Pinpoint the cell where the given text exists, returning its [X, Y] midpoint coordinate. 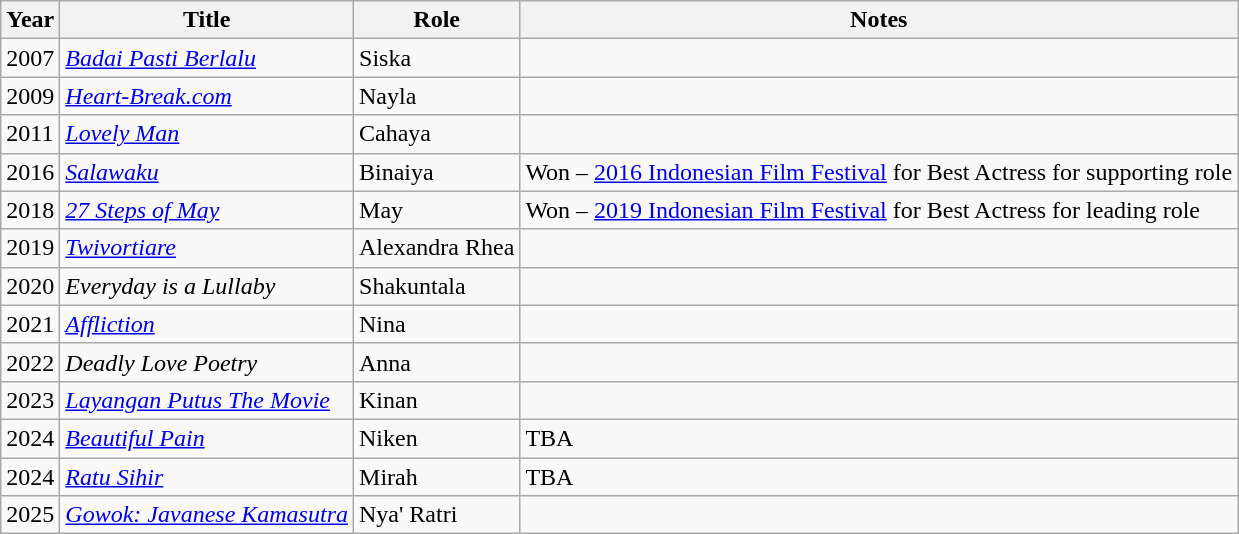
2011 [30, 134]
Nayla [437, 96]
Twivortiare [207, 248]
2016 [30, 172]
2021 [30, 324]
2019 [30, 248]
Role [437, 20]
Won – 2016 Indonesian Film Festival for Best Actress for supporting role [879, 172]
Mirah [437, 477]
Ratu Sihir [207, 477]
Cahaya [437, 134]
2009 [30, 96]
Affliction [207, 324]
Won – 2019 Indonesian Film Festival for Best Actress for leading role [879, 210]
Deadly Love Poetry [207, 362]
2025 [30, 515]
Year [30, 20]
Siska [437, 58]
Kinan [437, 400]
Nina [437, 324]
May [437, 210]
Gowok: Javanese Kamasutra [207, 515]
2007 [30, 58]
Binaiya [437, 172]
Everyday is a Lullaby [207, 286]
Layangan Putus The Movie [207, 400]
Niken [437, 438]
Beautiful Pain [207, 438]
27 Steps of May [207, 210]
2018 [30, 210]
Salawaku [207, 172]
Anna [437, 362]
Title [207, 20]
2023 [30, 400]
Lovely Man [207, 134]
Alexandra Rhea [437, 248]
Nya' Ratri [437, 515]
Badai Pasti Berlalu [207, 58]
Notes [879, 20]
Shakuntala [437, 286]
2020 [30, 286]
2022 [30, 362]
Heart-Break.com [207, 96]
